Provide the (x, y) coordinate of the cell's center where the given text is located.  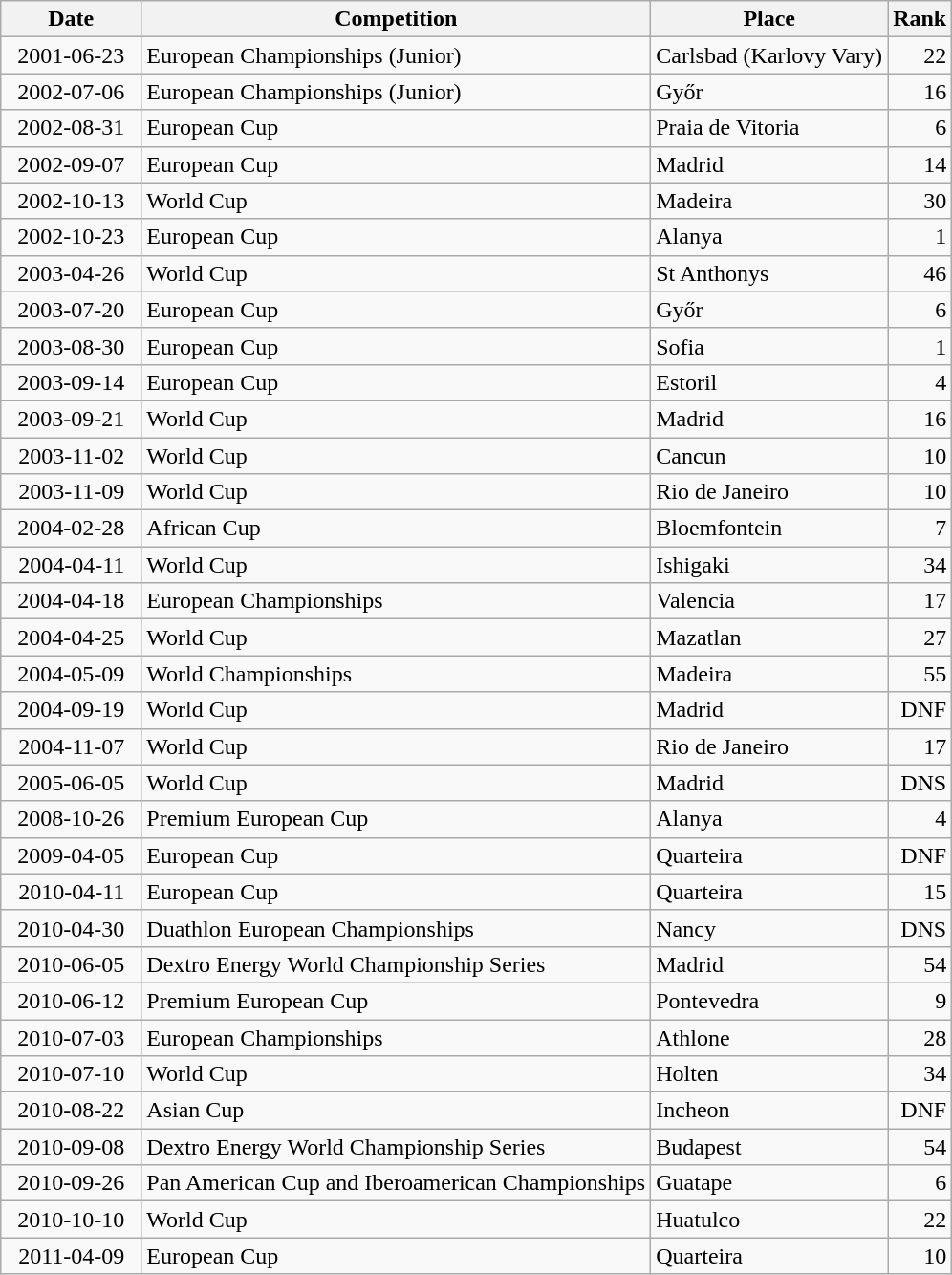
Holten (769, 1074)
2003-11-02 (71, 456)
2008-10-26 (71, 819)
2004-04-11 (71, 565)
2003-09-21 (71, 419)
Nancy (769, 928)
World Championships (396, 674)
2002-07-06 (71, 92)
2005-06-05 (71, 783)
2002-10-13 (71, 201)
2010-10-10 (71, 1220)
2010-09-08 (71, 1147)
2004-02-28 (71, 529)
2010-09-26 (71, 1183)
Cancun (769, 456)
2002-10-23 (71, 237)
7 (920, 529)
Rank (920, 19)
Valencia (769, 601)
15 (920, 892)
2010-04-30 (71, 928)
2002-09-07 (71, 164)
Date (71, 19)
30 (920, 201)
St Anthonys (769, 273)
Ishigaki (769, 565)
2004-05-09 (71, 674)
Guatape (769, 1183)
African Cup (396, 529)
Huatulco (769, 1220)
2009-04-05 (71, 855)
46 (920, 273)
Praia de Vitoria (769, 128)
Budapest (769, 1147)
28 (920, 1037)
2010-07-10 (71, 1074)
2003-08-30 (71, 346)
2010-06-05 (71, 964)
2010-04-11 (71, 892)
2003-04-26 (71, 273)
2010-07-03 (71, 1037)
2002-08-31 (71, 128)
Incheon (769, 1111)
27 (920, 637)
2004-09-19 (71, 710)
2004-04-25 (71, 637)
2003-07-20 (71, 310)
Pan American Cup and Iberoamerican Championships (396, 1183)
Duathlon European Championships (396, 928)
2004-04-18 (71, 601)
Estoril (769, 382)
Mazatlan (769, 637)
Athlone (769, 1037)
55 (920, 674)
2003-11-09 (71, 492)
Bloemfontein (769, 529)
Competition (396, 19)
Carlsbad (Karlovy Vary) (769, 55)
Pontevedra (769, 1001)
Sofia (769, 346)
2010-06-12 (71, 1001)
2004-11-07 (71, 746)
2011-04-09 (71, 1256)
9 (920, 1001)
14 (920, 164)
Place (769, 19)
2010-08-22 (71, 1111)
Asian Cup (396, 1111)
2001-06-23 (71, 55)
2003-09-14 (71, 382)
